Detect which cell encompasses the target text, then output its [x, y] center coordinate. 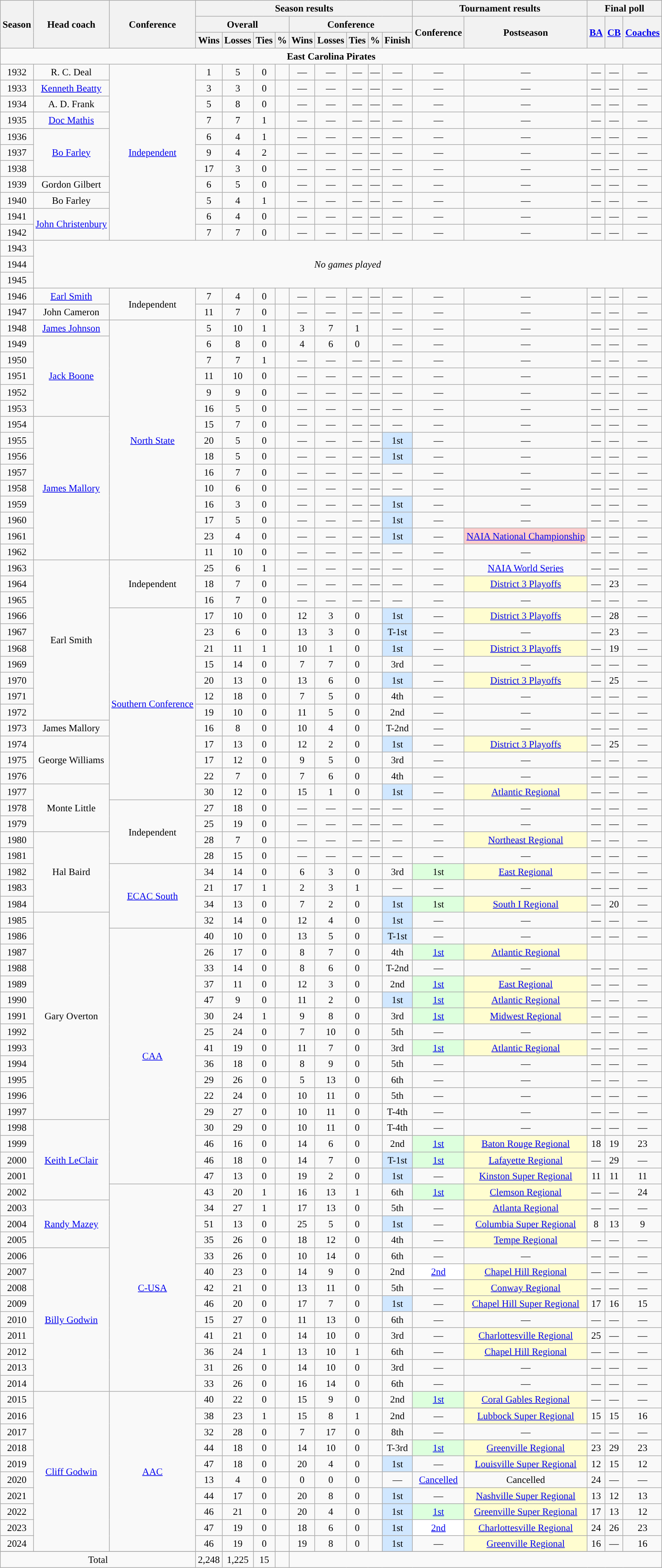
1953 [17, 408]
1978 [17, 808]
James Johnson [71, 328]
CAA [153, 1056]
2015 [17, 1400]
1989 [17, 984]
Overall [242, 25]
1950 [17, 360]
1971 [17, 696]
NAIA National Championship [526, 536]
2013 [17, 1368]
1942 [17, 232]
2024 [17, 1544]
A. D. Frank [71, 104]
2006 [17, 1256]
1998 [17, 1128]
Cliff Godwin [71, 1472]
1968 [17, 648]
1943 [17, 248]
2009 [17, 1304]
1984 [17, 904]
Total [98, 1560]
North State [153, 440]
1945 [17, 280]
2020 [17, 1480]
2004 [17, 1224]
Kinston Super Regional [526, 1176]
1987 [17, 952]
2014 [17, 1384]
C-USA [153, 1288]
1996 [17, 1096]
Gordon Gilbert [71, 184]
1,225 [238, 1560]
37 [209, 984]
Keith LeClair [71, 1160]
Gary Overton [71, 1016]
2007 [17, 1272]
2023 [17, 1528]
2008 [17, 1288]
1937 [17, 152]
No games played [348, 265]
2003 [17, 1208]
42 [209, 1288]
1939 [17, 184]
2011 [17, 1336]
1965 [17, 600]
1979 [17, 824]
1970 [17, 680]
1957 [17, 472]
2019 [17, 1464]
1999 [17, 1144]
Billy Godwin [71, 1320]
Coral Gables Regional [526, 1400]
Conway Regional [526, 1288]
Coaches [642, 32]
1951 [17, 376]
Hal Baird [71, 872]
Chapel Hill Super Regional [526, 1304]
38 [209, 1416]
1948 [17, 328]
1949 [17, 344]
NAIA World Series [526, 568]
1983 [17, 888]
1961 [17, 536]
51 [209, 1224]
Clemson Regional [526, 1192]
1977 [17, 792]
1946 [17, 296]
AAC [153, 1472]
Head coach [71, 25]
1936 [17, 137]
1980 [17, 840]
1966 [17, 616]
Midwest Regional [526, 1016]
1991 [17, 1016]
Southern Conference [153, 704]
Baton Rouge Regional [526, 1144]
Finish [397, 40]
Northeast Regional [526, 840]
1981 [17, 856]
1954 [17, 424]
John Cameron [71, 312]
2017 [17, 1432]
Randy Mazey [71, 1223]
31 [209, 1368]
Doc Mathis [71, 120]
1997 [17, 1112]
1986 [17, 936]
1990 [17, 1000]
Lubbock Super Regional [526, 1416]
1960 [17, 520]
1941 [17, 217]
Atlanta Regional [526, 1208]
South I Regional [526, 904]
1940 [17, 200]
1992 [17, 1032]
1988 [17, 968]
1958 [17, 488]
Columbia Super Regional [526, 1224]
2,248 [209, 1560]
Season results [304, 9]
1976 [17, 776]
John Christenbury [71, 225]
1947 [17, 312]
Postseason [526, 32]
2000 [17, 1160]
43 [209, 1192]
Tournament results [500, 9]
East Carolina Pirates [331, 57]
1935 [17, 120]
1993 [17, 1048]
2005 [17, 1240]
2016 [17, 1416]
1938 [17, 168]
1985 [17, 920]
2002 [17, 1192]
1969 [17, 664]
1967 [17, 632]
1963 [17, 568]
1933 [17, 88]
CB [614, 32]
35 [209, 1240]
R. C. Deal [71, 72]
2010 [17, 1320]
1973 [17, 728]
1964 [17, 584]
2018 [17, 1448]
1956 [17, 456]
Final poll [625, 9]
ECAC South [153, 896]
BA [596, 32]
Greenville Super Regional [526, 1512]
Monte Little [71, 808]
Nashville Super Regional [526, 1496]
2012 [17, 1352]
1955 [17, 440]
George Williams [71, 760]
1934 [17, 104]
T-3rd [397, 1448]
1944 [17, 264]
2021 [17, 1496]
Kenneth Beatty [71, 88]
1962 [17, 552]
1974 [17, 744]
Jack Boone [71, 376]
1982 [17, 872]
1952 [17, 392]
1995 [17, 1080]
1994 [17, 1064]
1975 [17, 760]
1972 [17, 712]
2022 [17, 1512]
1932 [17, 72]
1959 [17, 504]
Louisville Super Regional [526, 1464]
Lafayette Regional [526, 1160]
Tempe Regional [526, 1240]
Season [17, 25]
8th [397, 1432]
2001 [17, 1176]
